For the text-containing cell, return its midpoint in [X, Y] coordinate format. 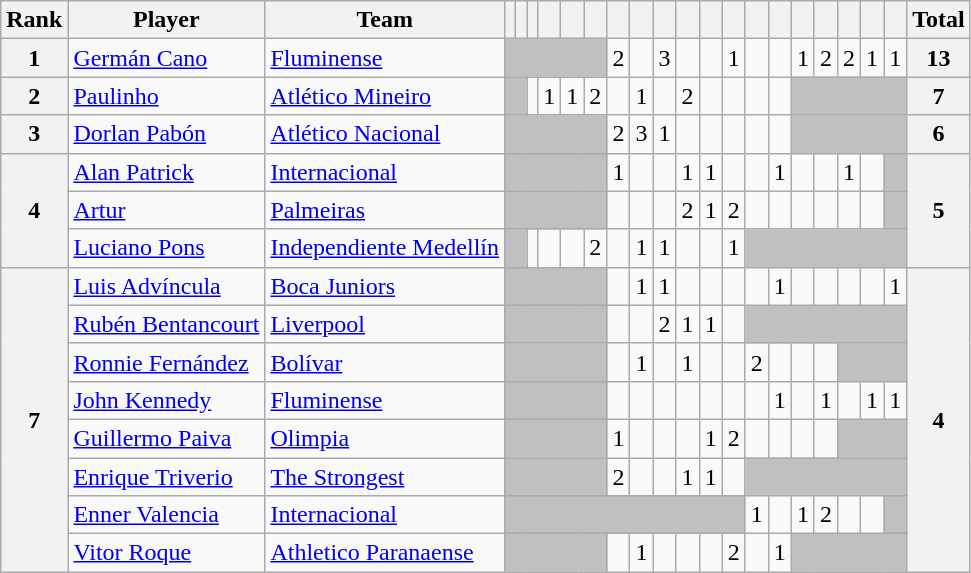
Guillermo Paiva [166, 438]
John Kennedy [166, 400]
Independiente Medellín [385, 248]
Luciano Pons [166, 248]
Enner Valencia [166, 515]
Atlético Nacional [385, 134]
Ronnie Fernández [166, 362]
Paulinho [166, 96]
Olimpia [385, 438]
6 [939, 134]
Athletico Paranaense [385, 553]
Rubén Bentancourt [166, 324]
Alan Patrick [166, 172]
Enrique Triverio [166, 477]
Liverpool [385, 324]
Boca Juniors [385, 286]
Atlético Mineiro [385, 96]
Team [385, 20]
Dorlan Pabón [166, 134]
The Strongest [385, 477]
Total [939, 20]
Palmeiras [385, 210]
Player [166, 20]
5 [939, 210]
Luis Advíncula [166, 286]
Rank [34, 20]
Artur [166, 210]
Bolívar [385, 362]
Germán Cano [166, 58]
13 [939, 58]
Vitor Roque [166, 553]
